Return [X, Y] of the center of cell containing provided text 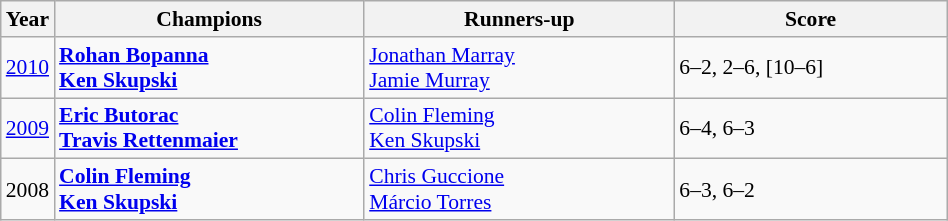
Eric Butorac Travis Rettenmaier [209, 128]
Jonathan Marray Jamie Murray [519, 68]
Champions [209, 19]
2008 [28, 190]
Rohan Bopanna Ken Skupski [209, 68]
2010 [28, 68]
Score [810, 19]
Year [28, 19]
6–2, 2–6, [10–6] [810, 68]
6–4, 6–3 [810, 128]
Runners-up [519, 19]
6–3, 6–2 [810, 190]
Chris Guccione Márcio Torres [519, 190]
2009 [28, 128]
